Locate the cell with the specified text and output its [X, Y] center coordinate. 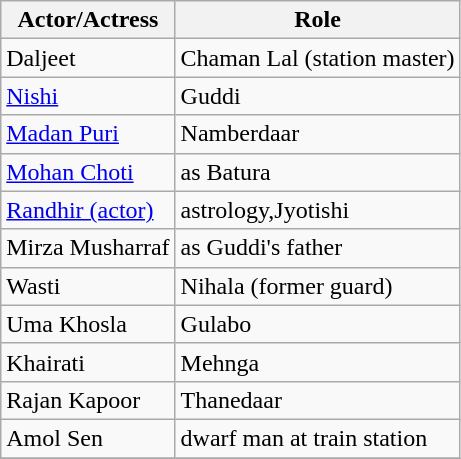
Nishi [88, 96]
Randhir (actor) [88, 210]
Mirza Musharraf [88, 248]
Nihala (former guard) [318, 286]
dwarf man at train station [318, 438]
Uma Khosla [88, 324]
Mehnga [318, 362]
Mohan Choti [88, 172]
Daljeet [88, 58]
Rajan Kapoor [88, 400]
astrology,Jyotishi [318, 210]
Khairati [88, 362]
Namberdaar [318, 134]
as Guddi's father [318, 248]
Gulabo [318, 324]
Actor/Actress [88, 20]
Madan Puri [88, 134]
as Batura [318, 172]
Guddi [318, 96]
Wasti [88, 286]
Chaman Lal (station master) [318, 58]
Thanedaar [318, 400]
Role [318, 20]
Amol Sen [88, 438]
